Search for the cell housing the specified text and yield its (x, y) center coordinate. 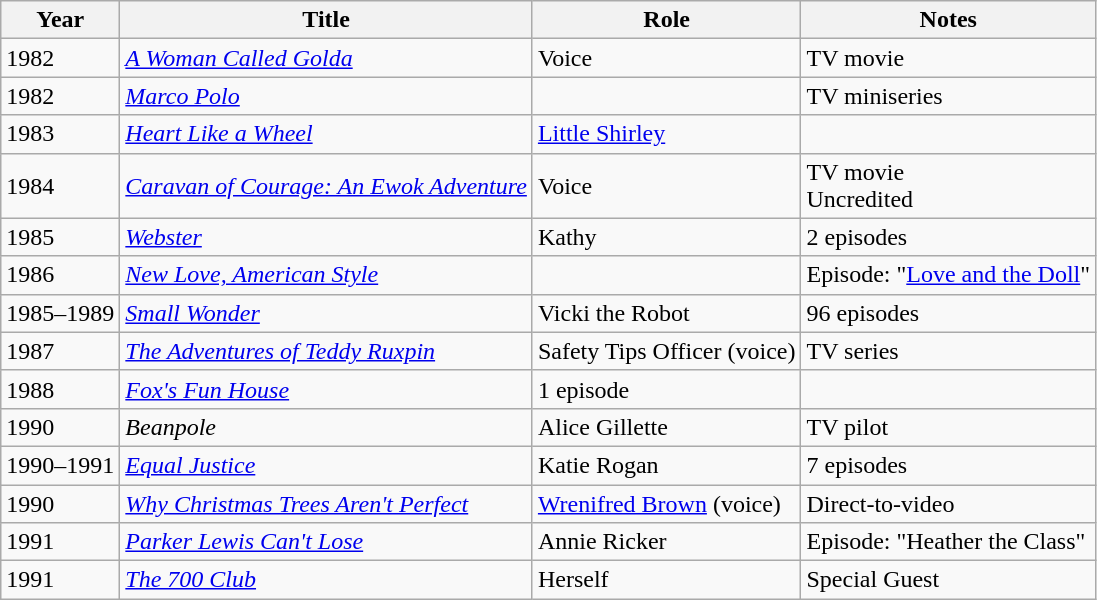
Katie Rogan (666, 465)
Year (60, 20)
1987 (60, 351)
Small Wonder (326, 313)
Episode: "Heather the Class" (948, 542)
Equal Justice (326, 465)
Wrenifred Brown (voice) (666, 503)
TV miniseries (948, 96)
96 episodes (948, 313)
Parker Lewis Can't Lose (326, 542)
Alice Gillette (666, 427)
Marco Polo (326, 96)
TV movieUncredited (948, 186)
1986 (60, 275)
1983 (60, 134)
1985–1989 (60, 313)
Fox's Fun House (326, 389)
Webster (326, 237)
A Woman Called Golda (326, 58)
Safety Tips Officer (voice) (666, 351)
1984 (60, 186)
Heart Like a Wheel (326, 134)
Beanpole (326, 427)
Vicki the Robot (666, 313)
Special Guest (948, 580)
1988 (60, 389)
New Love, American Style (326, 275)
The 700 Club (326, 580)
1 episode (666, 389)
Caravan of Courage: An Ewok Adventure (326, 186)
Notes (948, 20)
1985 (60, 237)
Herself (666, 580)
TV series (948, 351)
Little Shirley (666, 134)
Kathy (666, 237)
TV movie (948, 58)
Title (326, 20)
TV pilot (948, 427)
Annie Ricker (666, 542)
Role (666, 20)
Episode: "Love and the Doll" (948, 275)
7 episodes (948, 465)
Direct-to-video (948, 503)
2 episodes (948, 237)
Why Christmas Trees Aren't Perfect (326, 503)
1990–1991 (60, 465)
The Adventures of Teddy Ruxpin (326, 351)
